Scan for the cell matching the given text and deliver its [x, y] coordinate at center. 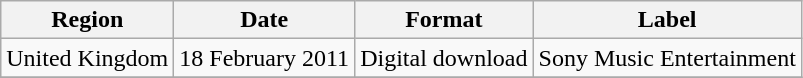
Label [667, 20]
18 February 2011 [264, 58]
Date [264, 20]
Digital download [444, 58]
Region [88, 20]
United Kingdom [88, 58]
Sony Music Entertainment [667, 58]
Format [444, 20]
